Determine the (X, Y) coordinate at the center of the cell enclosing the given text.  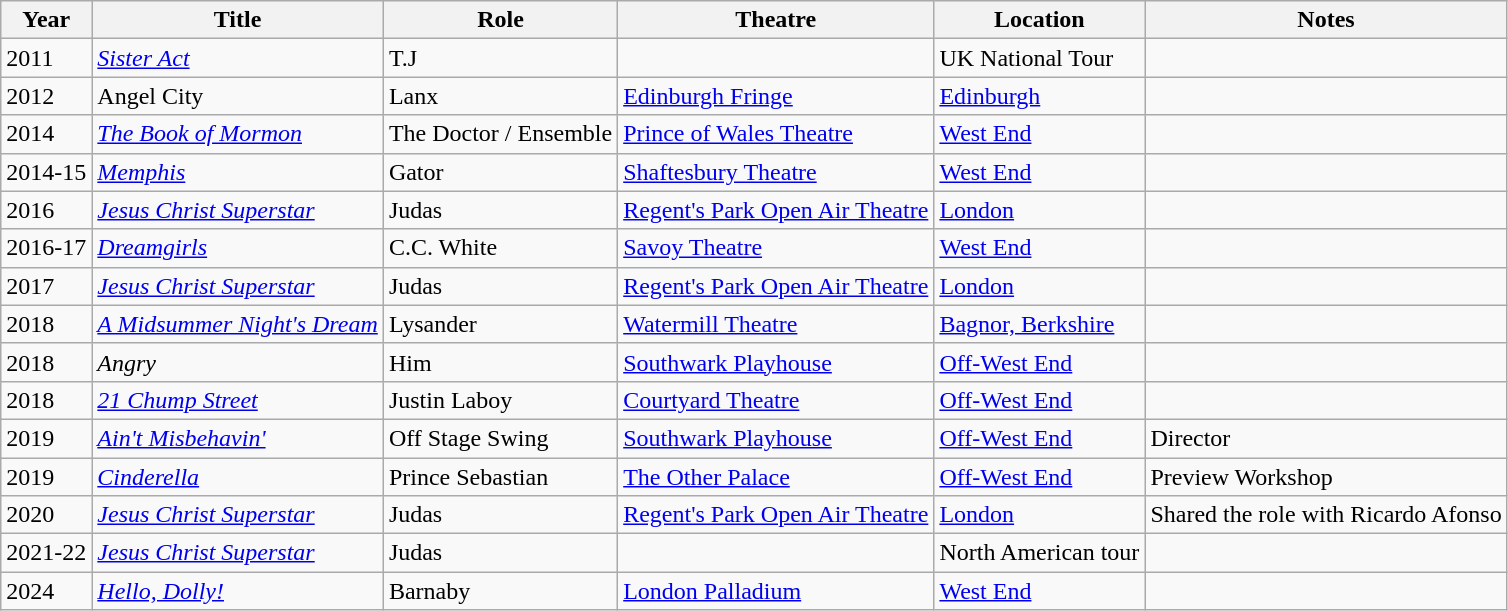
2012 (46, 96)
Year (46, 20)
Bagnor, Berkshire (1040, 324)
Theatre (776, 20)
Edinburgh Fringe (776, 96)
North American tour (1040, 553)
Prince of Wales Theatre (776, 134)
2016-17 (46, 248)
The Other Palace (776, 477)
2016 (46, 210)
Title (238, 20)
Director (1326, 438)
Lysander (500, 324)
T.J (500, 58)
Cinderella (238, 477)
21 Chump Street (238, 400)
Notes (1326, 20)
The Doctor / Ensemble (500, 134)
Prince Sebastian (500, 477)
A Midsummer Night's Dream (238, 324)
2021-22 (46, 553)
Dreamgirls (238, 248)
Lanx (500, 96)
Ain't Misbehavin' (238, 438)
Preview Workshop (1326, 477)
Watermill Theatre (776, 324)
2017 (46, 286)
Shaftesbury Theatre (776, 172)
2024 (46, 591)
Location (1040, 20)
2014-15 (46, 172)
Angel City (238, 96)
Justin Laboy (500, 400)
C.C. White (500, 248)
Gator (500, 172)
Him (500, 362)
UK National Tour (1040, 58)
Sister Act (238, 58)
Shared the role with Ricardo Afonso (1326, 515)
Memphis (238, 172)
Barnaby (500, 591)
Courtyard Theatre (776, 400)
2014 (46, 134)
Edinburgh (1040, 96)
2020 (46, 515)
Hello, Dolly! (238, 591)
The Book of Mormon (238, 134)
Savoy Theatre (776, 248)
Role (500, 20)
Off Stage Swing (500, 438)
Angry (238, 362)
2011 (46, 58)
London Palladium (776, 591)
